Output the (X, Y) coordinate of the center of the cell containing the given text.  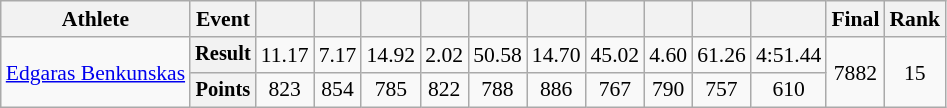
767 (616, 90)
Athlete (96, 19)
785 (390, 90)
Event (223, 19)
7882 (855, 72)
822 (444, 90)
4:51.44 (788, 55)
Final (855, 19)
823 (285, 90)
788 (498, 90)
7.17 (338, 55)
886 (556, 90)
Edgaras Benkunskas (96, 72)
Rank (914, 19)
854 (338, 90)
Points (223, 90)
610 (788, 90)
45.02 (616, 55)
790 (668, 90)
14.70 (556, 55)
50.58 (498, 55)
15 (914, 72)
61.26 (722, 55)
757 (722, 90)
2.02 (444, 55)
11.17 (285, 55)
Result (223, 55)
14.92 (390, 55)
4.60 (668, 55)
